Scan for the cell matching the given text and deliver its [x, y] coordinate at center. 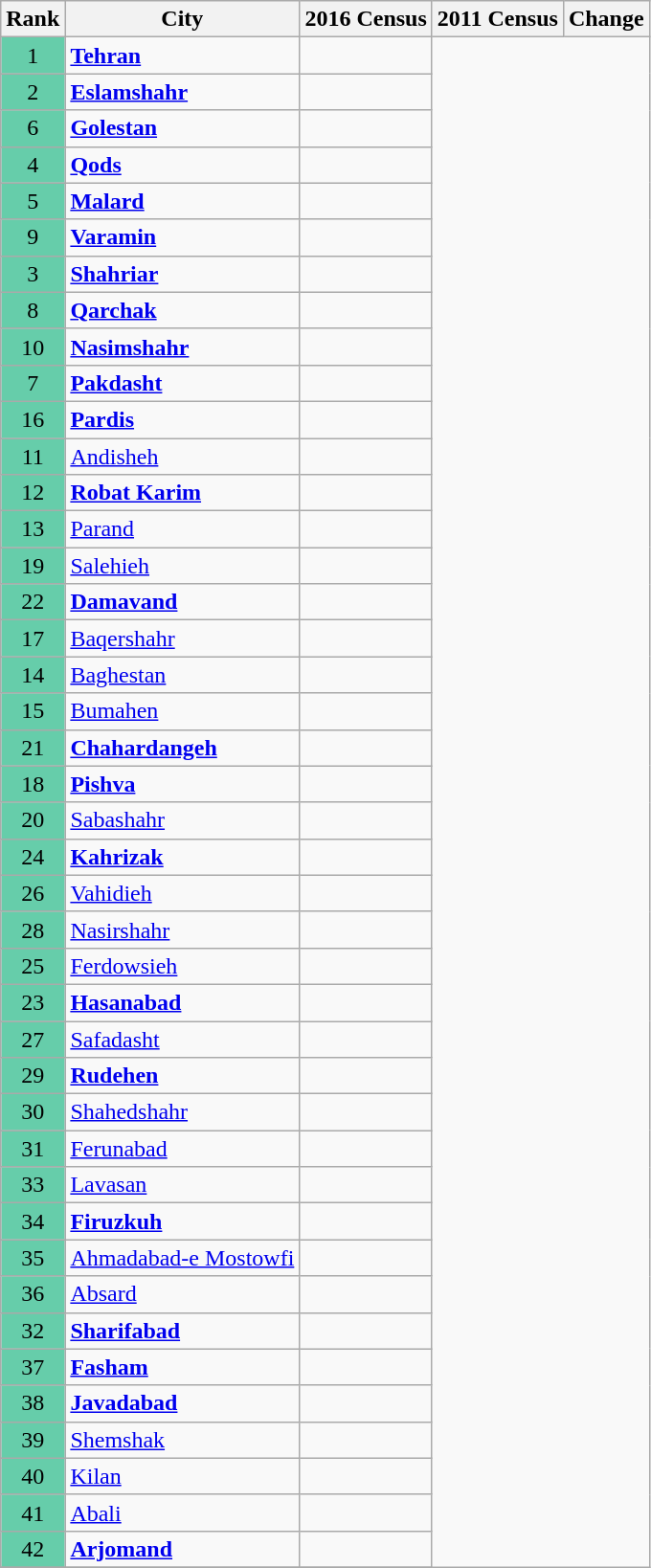
Chahardangeh [182, 748]
Nasimshahr [182, 347]
21 [33, 748]
6 [33, 128]
Shahedshahr [182, 1112]
2011 Census [498, 19]
39 [33, 1440]
Tehran [182, 56]
3 [33, 274]
37 [33, 1367]
Kahrizak [182, 857]
35 [33, 1258]
Fasham [182, 1367]
Shahriar [182, 274]
Baqershahr [182, 638]
Eslamshahr [182, 92]
42 [33, 1549]
Damavand [182, 602]
Andisheh [182, 457]
33 [33, 1185]
34 [33, 1221]
Malard [182, 201]
19 [33, 566]
Ferunabad [182, 1149]
18 [33, 784]
1 [33, 56]
11 [33, 457]
7 [33, 383]
26 [33, 893]
14 [33, 675]
Pardis [182, 419]
Arjomand [182, 1549]
Varamin [182, 237]
Rudehen [182, 1076]
12 [33, 493]
30 [33, 1112]
Lavasan [182, 1185]
2 [33, 92]
8 [33, 310]
Javadabad [182, 1403]
24 [33, 857]
Shemshak [182, 1440]
5 [33, 201]
Nasirshahr [182, 930]
41 [33, 1512]
22 [33, 602]
Salehieh [182, 566]
9 [33, 237]
Golestan [182, 128]
27 [33, 1039]
Ahmadabad-e Mostowfi [182, 1258]
4 [33, 165]
Sabashahr [182, 820]
20 [33, 820]
Qarchak [182, 310]
Safadasht [182, 1039]
38 [33, 1403]
17 [33, 638]
City [182, 19]
Absard [182, 1294]
16 [33, 419]
31 [33, 1149]
Baghestan [182, 675]
10 [33, 347]
Kilan [182, 1476]
Hasanabad [182, 1002]
Robat Karim [182, 493]
Change [606, 19]
Ferdowsieh [182, 966]
28 [33, 930]
Parand [182, 529]
Vahidieh [182, 893]
15 [33, 711]
Firuzkuh [182, 1221]
25 [33, 966]
2016 Census [366, 19]
Sharifabad [182, 1331]
23 [33, 1002]
40 [33, 1476]
Qods [182, 165]
Pishva [182, 784]
Pakdasht [182, 383]
29 [33, 1076]
Bumahen [182, 711]
36 [33, 1294]
32 [33, 1331]
Rank [33, 19]
13 [33, 529]
Abali [182, 1512]
